Search for the cell housing the specified text and yield its [x, y] center coordinate. 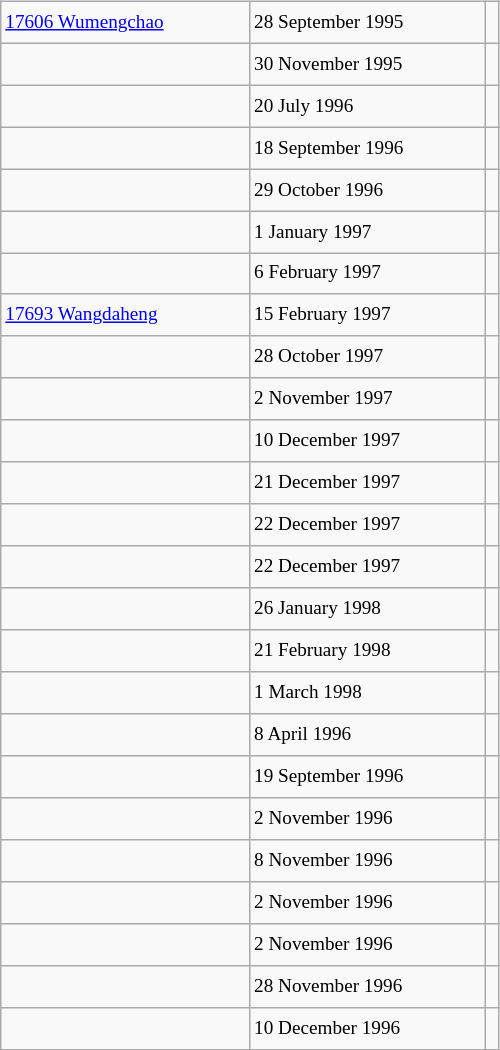
28 September 1995 [366, 22]
1 January 1997 [366, 232]
30 November 1995 [366, 64]
10 December 1997 [366, 441]
29 October 1996 [366, 190]
1 March 1998 [366, 693]
2 November 1997 [366, 399]
17606 Wumengchao [126, 22]
17693 Wangdaheng [126, 315]
8 April 1996 [366, 735]
18 September 1996 [366, 148]
8 November 1996 [366, 861]
10 December 1996 [366, 1028]
28 October 1997 [366, 357]
21 December 1997 [366, 483]
15 February 1997 [366, 315]
19 September 1996 [366, 777]
6 February 1997 [366, 274]
21 February 1998 [366, 651]
20 July 1996 [366, 106]
26 January 1998 [366, 609]
28 November 1996 [366, 986]
